Capture the cell that displays the provided text and extract its (x, y) central coordinate. 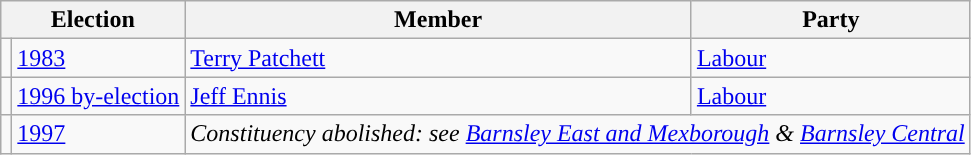
1996 by-election (98, 96)
Jeff Ennis (438, 96)
1997 (98, 134)
Party (830, 20)
Terry Patchett (438, 58)
1983 (98, 58)
Member (438, 20)
Election (93, 20)
Constituency abolished: see Barnsley East and Mexborough & Barnsley Central (578, 134)
